Pinpoint the cell where the given text exists, returning its (X, Y) midpoint coordinate. 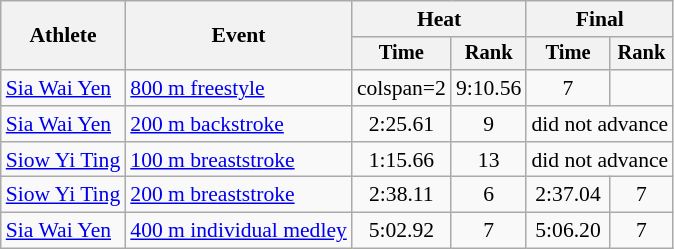
Athlete (64, 36)
6 (488, 195)
2:25.61 (402, 124)
200 m breaststroke (238, 195)
13 (488, 160)
Final (600, 19)
2:37.04 (568, 195)
5:02.92 (402, 231)
Heat (440, 19)
400 m individual medley (238, 231)
1:15.66 (402, 160)
5:06.20 (568, 231)
9 (488, 124)
9:10.56 (488, 88)
Event (238, 36)
200 m backstroke (238, 124)
800 m freestyle (238, 88)
2:38.11 (402, 195)
100 m breaststroke (238, 160)
colspan=2 (402, 88)
